Output the (x, y) coordinate of the center of the cell containing the given text.  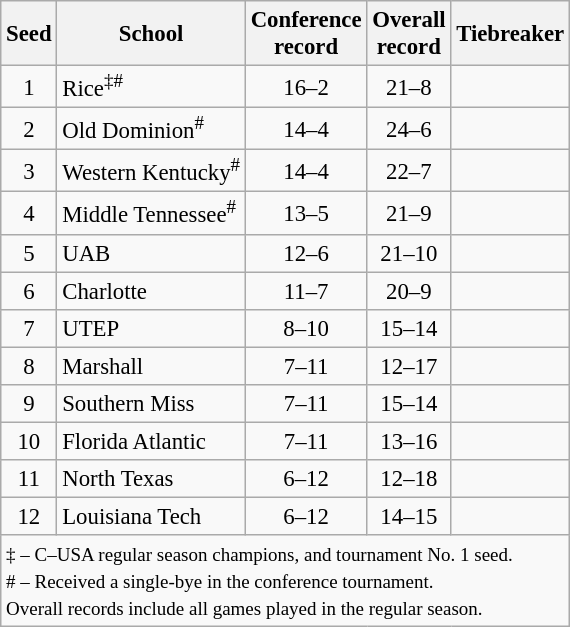
Southern Miss (151, 404)
13–16 (409, 441)
24–6 (409, 129)
UTEP (151, 328)
Charlotte (151, 291)
Florida Atlantic (151, 441)
9 (29, 404)
21–9 (409, 213)
21–10 (409, 253)
21–8 (409, 87)
Rice‡# (151, 87)
2 (29, 129)
12–6 (306, 253)
3 (29, 171)
Seed (29, 34)
5 (29, 253)
16–2 (306, 87)
12 (29, 516)
UAB (151, 253)
13–5 (306, 213)
20–9 (409, 291)
Western Kentucky# (151, 171)
12–18 (409, 479)
6 (29, 291)
Louisiana Tech (151, 516)
Marshall (151, 366)
North Texas (151, 479)
Conferencerecord (306, 34)
Middle Tennessee# (151, 213)
10 (29, 441)
1 (29, 87)
11–7 (306, 291)
School (151, 34)
14–15 (409, 516)
Overallrecord (409, 34)
Old Dominion# (151, 129)
8 (29, 366)
22–7 (409, 171)
11 (29, 479)
Tiebreaker (510, 34)
8–10 (306, 328)
7 (29, 328)
4 (29, 213)
12–17 (409, 366)
